From the cell containing the given text, extract its center point as (x, y) coordinate. 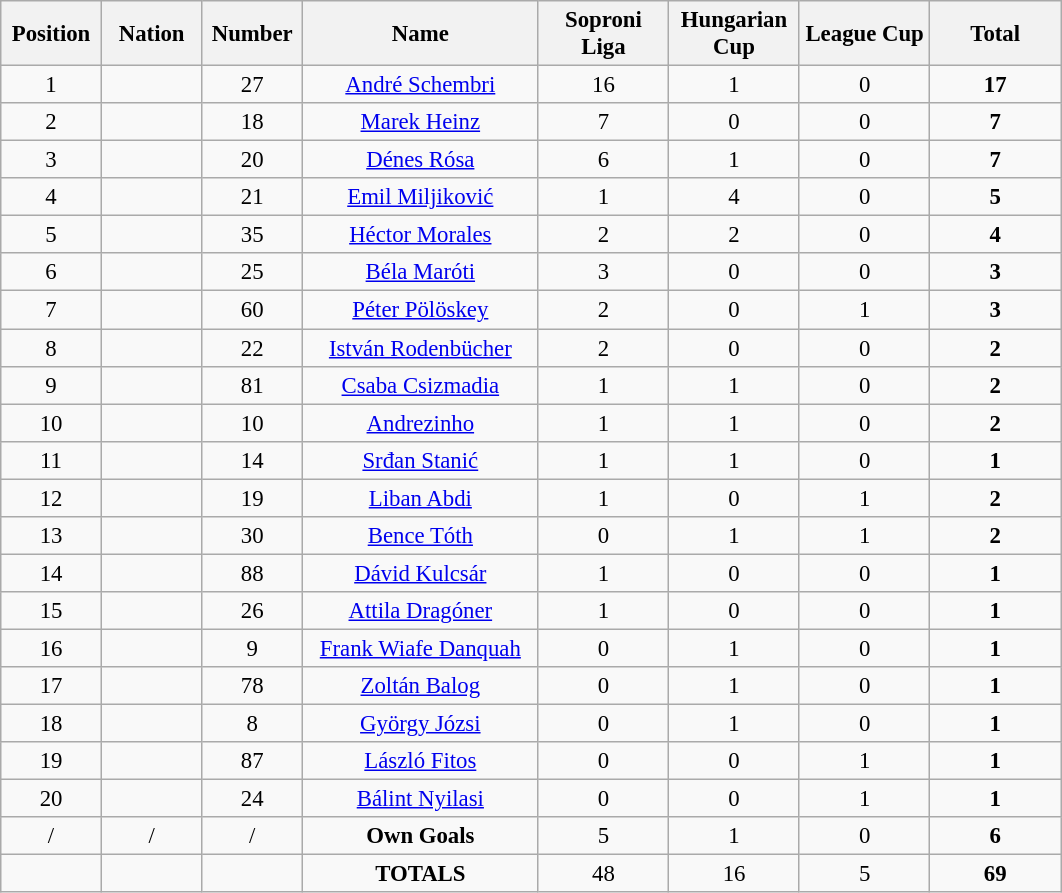
Number (252, 34)
Liban Abdi (421, 498)
69 (996, 874)
Péter Pölöskey (421, 310)
Bálint Nyilasi (421, 799)
78 (252, 686)
87 (252, 761)
Dénes Rósa (421, 160)
Bence Tóth (421, 536)
Attila Dragóner (421, 611)
Béla Maróti (421, 273)
48 (604, 874)
Hungarian Cup (734, 34)
26 (252, 611)
22 (252, 348)
Andrezinho (421, 423)
24 (252, 799)
Soproni Liga (604, 34)
Dávid Kulcsár (421, 573)
TOTALS (421, 874)
Total (996, 34)
Csaba Csizmadia (421, 385)
Name (421, 34)
Srđan Stanić (421, 460)
György Józsi (421, 724)
István Rodenbücher (421, 348)
21 (252, 197)
13 (52, 536)
Marek Heinz (421, 122)
25 (252, 273)
Nation (152, 34)
30 (252, 536)
35 (252, 235)
André Schembri (421, 85)
60 (252, 310)
Own Goals (421, 836)
15 (52, 611)
11 (52, 460)
27 (252, 85)
12 (52, 498)
Héctor Morales (421, 235)
Position (52, 34)
88 (252, 573)
League Cup (864, 34)
Zoltán Balog (421, 686)
81 (252, 385)
Emil Miljiković (421, 197)
László Fitos (421, 761)
Frank Wiafe Danquah (421, 648)
